Return [X, Y] of the center of cell containing provided text 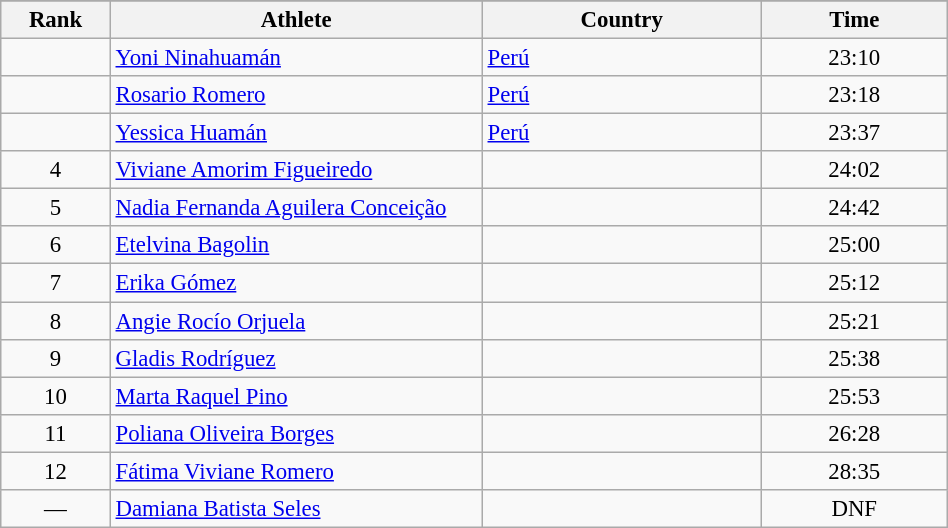
Nadia Fernanda Aguilera Conceição [296, 208]
24:02 [854, 170]
11 [56, 433]
Fátima Viviane Romero [296, 471]
23:10 [854, 58]
Poliana Oliveira Borges [296, 433]
7 [56, 283]
Rank [56, 20]
25:38 [854, 358]
12 [56, 471]
— [56, 509]
25:21 [854, 321]
Erika Gómez [296, 283]
26:28 [854, 433]
25:12 [854, 283]
10 [56, 396]
Damiana Batista Seles [296, 509]
8 [56, 321]
24:42 [854, 208]
Country [622, 20]
Gladis Rodríguez [296, 358]
6 [56, 245]
25:53 [854, 396]
4 [56, 170]
9 [56, 358]
Yoni Ninahuamán [296, 58]
23:37 [854, 133]
25:00 [854, 245]
Angie Rocío Orjuela [296, 321]
Marta Raquel Pino [296, 396]
Viviane Amorim Figueiredo [296, 170]
Time [854, 20]
23:18 [854, 95]
Yessica Huamán [296, 133]
DNF [854, 509]
Athlete [296, 20]
Rosario Romero [296, 95]
Etelvina Bagolin [296, 245]
28:35 [854, 471]
5 [56, 208]
